Locate the cell with the specified text and output its [x, y] center coordinate. 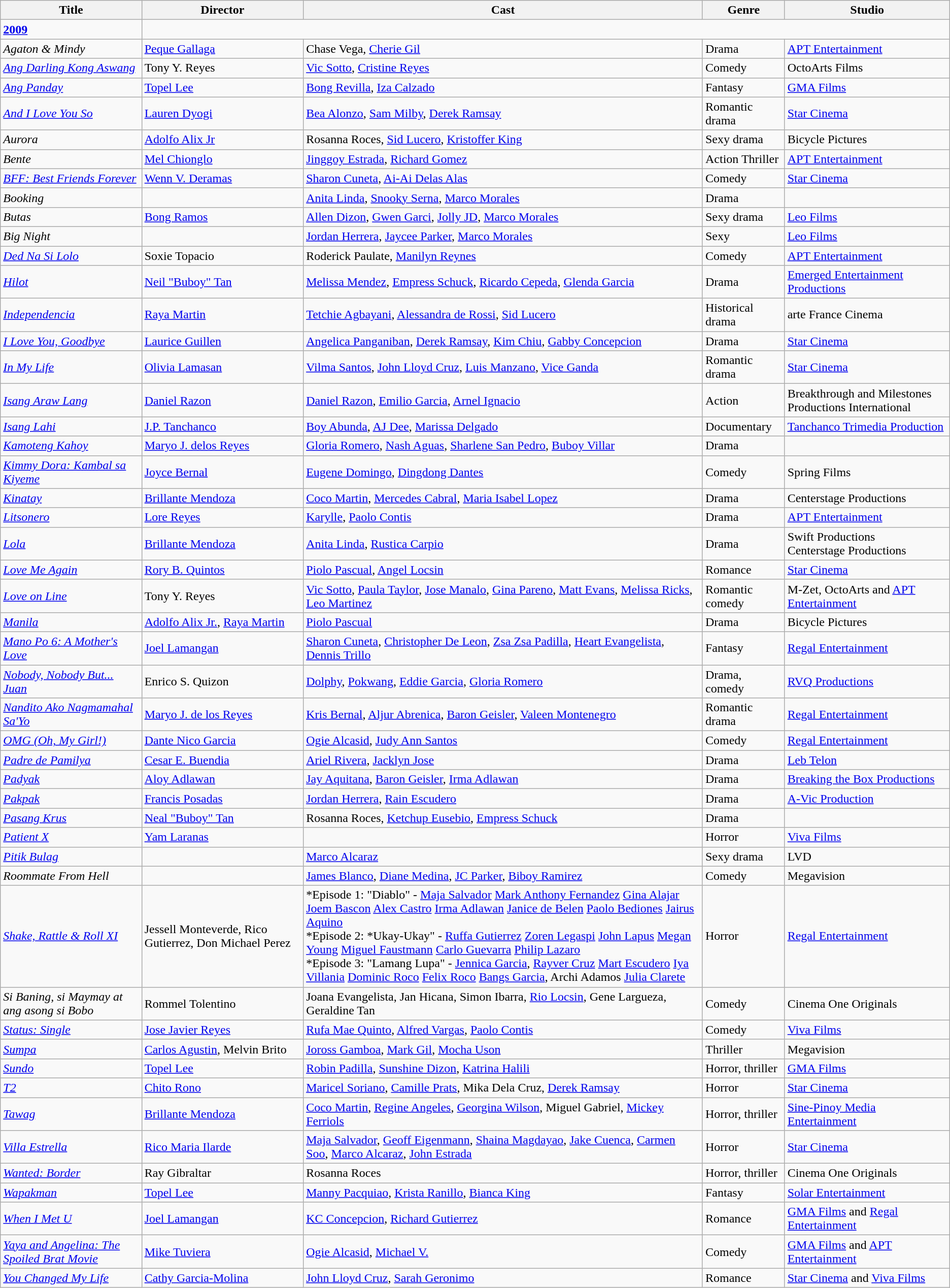
Adolfo Alix Jr., Raya Martin [222, 622]
J.P. Tanchanco [222, 426]
Love Me Again [71, 570]
Kinatay [71, 498]
Rufa Mae Quinto, Alfred Vargas, Paolo Contis [503, 1030]
Rosanna Roces, Sid Lucero, Kristoffer King [503, 140]
Boy Abunda, AJ Dee, Marissa Delgado [503, 426]
Breakthrough and Milestones Productions International [867, 400]
arte France Cinema [867, 315]
GMA Films and APT Entertainment [867, 1252]
Lauren Dyogi [222, 114]
Peque Gallaga [222, 49]
Maja Salvador, Geoff Eigenmann, Shaina Magdayao, Jake Cuenca, Carmen Soo, Marco Alcaraz, John Estrada [503, 1147]
Jay Aquitana, Baron Geisler, Irma Adlawan [503, 779]
Jose Javier Reyes [222, 1030]
Neil "Buboy" Tan [222, 282]
Enrico S. Quizon [222, 681]
Jinggoy Estrada, Richard Gomez [503, 159]
Ang Darling Kong Aswang [71, 68]
I Love You, Goodbye [71, 341]
Rommel Tolentino [222, 1003]
Karylle, Paolo Contis [503, 517]
Vilma Santos, John Lloyd Cruz, Luis Manzano, Vice Ganda [503, 368]
Action [743, 400]
RVQ Productions [867, 681]
2009 [71, 29]
BFF: Best Friends Forever [71, 178]
Eugene Domingo, Dingdong Dantes [503, 472]
Sumpa [71, 1049]
Daniel Razon, Emilio Garcia, Arnel Ignacio [503, 400]
Carlos Agustin, Melvin Brito [222, 1049]
Action Thriller [743, 159]
Allen Dizon, Gwen Garci, Jolly JD, Marco Morales [503, 217]
Rory B. Quintos [222, 570]
Star Cinema and Viva Films [867, 1278]
Jordan Herrera, Jaycee Parker, Marco Morales [503, 236]
Sharon Cuneta, Christopher De Leon, Zsa Zsa Padilla, Heart Evangelista, Dennis Trillo [503, 648]
Isang Araw Lang [71, 400]
Kris Bernal, Aljur Abrenica, Baron Geisler, Valeen Montenegro [503, 715]
Daniel Razon [222, 400]
Yaya and Angelina: The Spoiled Brat Movie [71, 1252]
Tawag [71, 1114]
Coco Martin, Regine Angeles, Georgina Wilson, Miguel Gabriel, Mickey Ferriols [503, 1114]
Ang Panday [71, 87]
Sundo [71, 1068]
Agaton & Mindy [71, 49]
Francis Posadas [222, 799]
Breaking the Box Productions [867, 779]
Soxie Topacio [222, 255]
Melissa Mendez, Empress Schuck, Ricardo Cepeda, Glenda Garcia [503, 282]
Piolo Pascual [503, 622]
Rosanna Roces [503, 1173]
Mano Po 6: A Mother's Love [71, 648]
Butas [71, 217]
Ogie Alcasid, Judy Ann Santos [503, 741]
Romantic comedy [743, 596]
Chase Vega, Cherie Gil [503, 49]
Neal "Buboy" Tan [222, 818]
Booking [71, 197]
Roderick Paulate, Manilyn Reynes [503, 255]
In My Life [71, 368]
When I Met U [71, 1218]
You Changed My Life [71, 1278]
Documentary [743, 426]
Pitik Bulag [71, 856]
Maricel Soriano, Camille Prats, Mika Dela Cruz, Derek Ramsay [503, 1087]
Independencia [71, 315]
Manny Pacquiao, Krista Ranillo, Bianca King [503, 1193]
Love on Line [71, 596]
GMA Films and Regal Entertainment [867, 1218]
Ogie Alcasid, Michael V. [503, 1252]
Hilot [71, 282]
Bea Alonzo, Sam Milby, Derek Ramsay [503, 114]
Olivia Lamasan [222, 368]
Shake, Rattle & Roll XI [71, 936]
M-Zet, OctoArts and APT Entertainment [867, 596]
Adolfo Alix Jr [222, 140]
KC Concepcion, Richard Gutierrez [503, 1218]
OMG (Oh, My Girl!) [71, 741]
Jessell Monteverde, Rico Gutierrez, Don Michael Perez [222, 936]
Si Baning, si Maymay at ang asong si Bobo [71, 1003]
Dante Nico Garcia [222, 741]
Director [222, 10]
Piolo Pascual, Angel Locsin [503, 570]
Vic Sotto, Cristine Reyes [503, 68]
Kamoteng Kahoy [71, 446]
Swift ProductionsCenterstage Productions [867, 543]
Wenn V. Deramas [222, 178]
Gloria Romero, Nash Aguas, Sharlene San Pedro, Buboy Villar [503, 446]
Joross Gamboa, Mark Gil, Mocha Uson [503, 1049]
Cesar E. Buendia [222, 760]
Vic Sotto, Paula Taylor, Jose Manalo, Gina Pareno, Matt Evans, Melissa Ricks, Leo Martinez [503, 596]
Dolphy, Pokwang, Eddie Garcia, Gloria Romero [503, 681]
Sine-Pinoy Media Entertainment [867, 1114]
Villa Estrella [71, 1147]
Robin Padilla, Sunshine Dizon, Katrina Halili [503, 1068]
T2 [71, 1087]
OctoArts Films [867, 68]
Angelica Panganiban, Derek Ramsay, Kim Chiu, Gabby Concepcion [503, 341]
Laurice Guillen [222, 341]
A-Vic Production [867, 799]
Title [71, 10]
Cast [503, 10]
Kimmy Dora: Kambal sa Kiyeme [71, 472]
Yam Laranas [222, 837]
Rosanna Roces, Ketchup Eusebio, Empress Schuck [503, 818]
Raya Martin [222, 315]
Marco Alcaraz [503, 856]
Thriller [743, 1049]
Isang Lahi [71, 426]
Coco Martin, Mercedes Cabral, Maria Isabel Lopez [503, 498]
Aurora [71, 140]
Status: Single [71, 1030]
Bong Ramos [222, 217]
Bong Revilla, Iza Calzado [503, 87]
Cathy Garcia-Molina [222, 1278]
Historical drama [743, 315]
Emerged Entertainment Productions [867, 282]
Tanchanco Trimedia Production [867, 426]
Mel Chionglo [222, 159]
Maryo J. de los Reyes [222, 715]
Mike Tuviera [222, 1252]
LVD [867, 856]
Litsonero [71, 517]
Ray Gibraltar [222, 1173]
Nandito Ako Nagmamahal Sa'Yo [71, 715]
Ded Na Si Lolo [71, 255]
Joyce Bernal [222, 472]
John Lloyd Cruz, Sarah Geronimo [503, 1278]
Joana Evangelista, Jan Hicana, Simon Ibarra, Rio Locsin, Gene Largueza, Geraldine Tan [503, 1003]
Anita Linda, Rustica Carpio [503, 543]
Genre [743, 10]
Studio [867, 10]
Lore Reyes [222, 517]
Chito Rono [222, 1087]
Pakpak [71, 799]
Roommate From Hell [71, 876]
Manila [71, 622]
Rico Maria Ilarde [222, 1147]
Lola [71, 543]
Anita Linda, Snooky Serna, Marco Morales [503, 197]
Centerstage Productions [867, 498]
Big Night [71, 236]
Pasang Krus [71, 818]
Bente [71, 159]
Spring Films [867, 472]
Solar Entertainment [867, 1193]
Wanted: Border [71, 1173]
And I Love You So [71, 114]
Padyak [71, 779]
Tetchie Agbayani, Alessandra de Rossi, Sid Lucero [503, 315]
Aloy Adlawan [222, 779]
Nobody, Nobody But... Juan [71, 681]
Padre de Pamilya [71, 760]
James Blanco, Diane Medina, JC Parker, Biboy Ramirez [503, 876]
Jordan Herrera, Rain Escudero [503, 799]
Ariel Rivera, Jacklyn Jose [503, 760]
Leb Telon [867, 760]
Sharon Cuneta, Ai-Ai Delas Alas [503, 178]
Drama, comedy [743, 681]
Maryo J. delos Reyes [222, 446]
Patient X [71, 837]
Wapakman [71, 1193]
Sexy [743, 236]
